Return the [x, y] coordinate for the center point of the cell that contains the specified text.  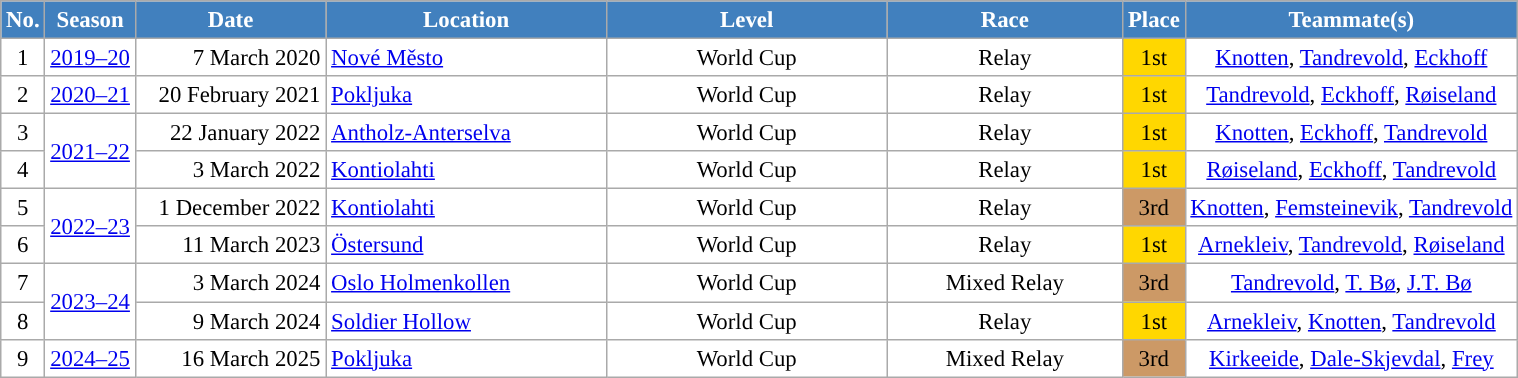
Røiseland, Eckhoff, Tandrevold [1352, 170]
Tandrevold, Eckhoff, Røiseland [1352, 95]
8 [23, 321]
Level [746, 20]
Knotten, Femsteinevik, Tandrevold [1352, 208]
Knotten, Tandrevold, Eckhoff [1352, 58]
3 March 2022 [230, 170]
2024–25 [90, 358]
20 February 2021 [230, 95]
No. [23, 20]
Date [230, 20]
2019–20 [90, 58]
Kirkeeide, Dale-Skjevdal, Frey [1352, 358]
2 [23, 95]
Place [1154, 20]
Arnekleiv, Knotten, Tandrevold [1352, 321]
11 March 2023 [230, 245]
22 January 2022 [230, 133]
Nové Město [466, 58]
Östersund [466, 245]
Location [466, 20]
Arnekleiv, Tandrevold, Røiseland [1352, 245]
9 [23, 358]
6 [23, 245]
2020–21 [90, 95]
9 March 2024 [230, 321]
Soldier Hollow [466, 321]
Tandrevold, T. Bø, J.T. Bø [1352, 283]
2023–24 [90, 302]
1 December 2022 [230, 208]
7 March 2020 [230, 58]
4 [23, 170]
2022–23 [90, 226]
Antholz-Anterselva [466, 133]
3 March 2024 [230, 283]
7 [23, 283]
3 [23, 133]
16 March 2025 [230, 358]
Race [1005, 20]
1 [23, 58]
5 [23, 208]
Teammate(s) [1352, 20]
Season [90, 20]
Knotten, Eckhoff, Tandrevold [1352, 133]
Oslo Holmenkollen [466, 283]
2021–22 [90, 152]
